From the cell containing the given text, extract its center point as [x, y] coordinate. 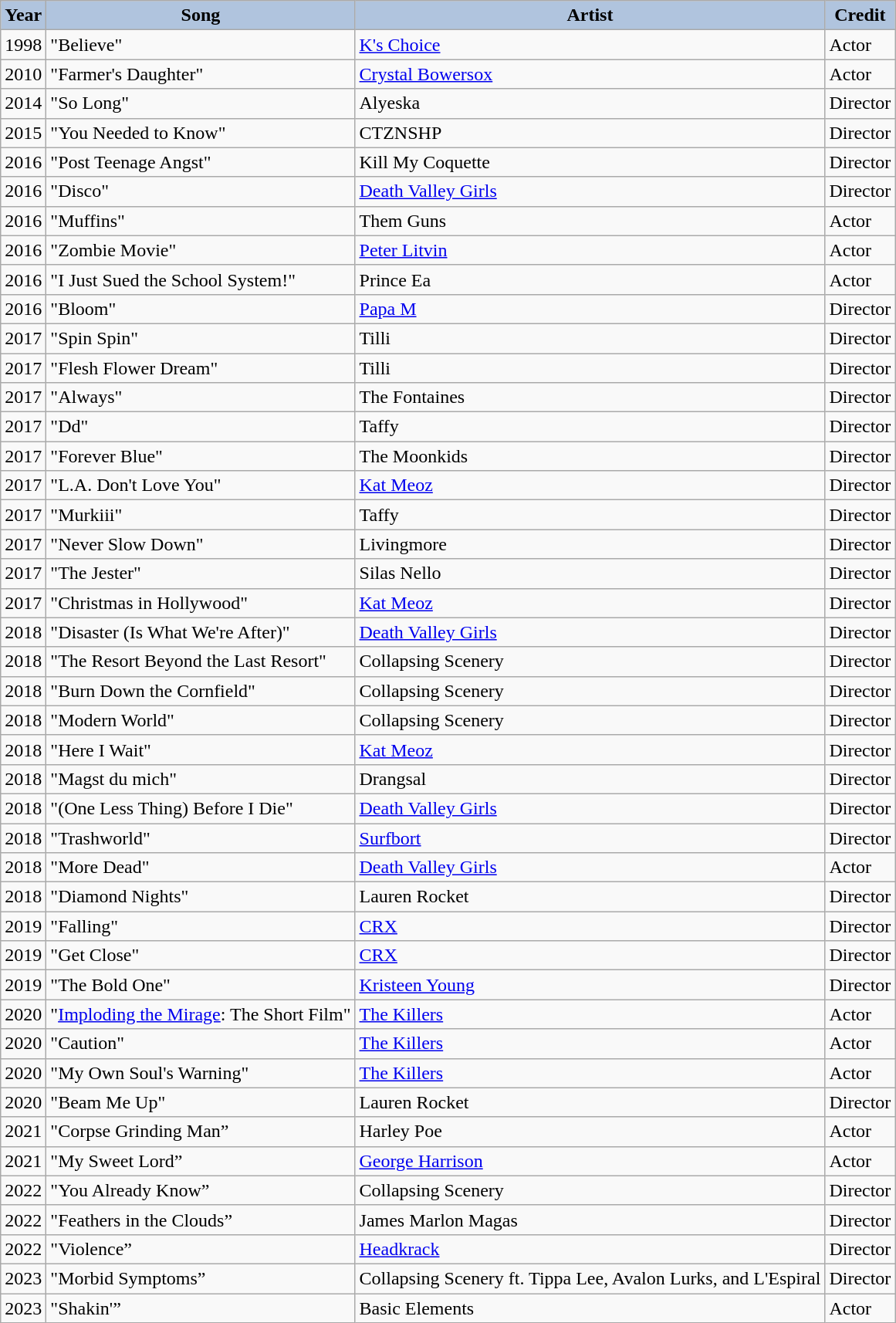
"Burn Down the Cornfield" [201, 691]
Year [23, 15]
Song [201, 15]
"Imploding the Mirage: The Short Film" [201, 1014]
"Post Teenage Angst" [201, 162]
Headkrack [590, 1249]
Credit [860, 15]
"Caution" [201, 1044]
"Muffins" [201, 221]
"Falling" [201, 926]
"Disco" [201, 191]
"The Jester" [201, 574]
Collapsing Scenery ft. Tippa Lee, Avalon Lurks, and L'Espiral [590, 1278]
"(One Less Thing) Before I Die" [201, 808]
"Morbid Symptoms” [201, 1278]
"Shakin'” [201, 1308]
"Corpse Grinding Man” [201, 1132]
2014 [23, 103]
The Moonkids [590, 456]
"Dd" [201, 427]
"My Sweet Lord” [201, 1161]
"Magst du mich" [201, 779]
"Flesh Flower Dream" [201, 368]
"Trashworld" [201, 837]
Surfbort [590, 837]
Livingmore [590, 544]
"Diamond Nights" [201, 897]
1998 [23, 45]
Papa M [590, 309]
"Never Slow Down" [201, 544]
CTZNSHP [590, 133]
Peter Litvin [590, 250]
"Forever Blue" [201, 456]
"Get Close" [201, 956]
Harley Poe [590, 1132]
"Modern World" [201, 720]
"Feathers in the Clouds” [201, 1220]
K's Choice [590, 45]
"Spin Spin" [201, 338]
2015 [23, 133]
"Here I Wait" [201, 749]
"You Needed to Know" [201, 133]
"Zombie Movie" [201, 250]
Artist [590, 15]
The Fontaines [590, 398]
"I Just Sued the School System!" [201, 279]
2010 [23, 74]
"Violence” [201, 1249]
"Bloom" [201, 309]
Basic Elements [590, 1308]
"The Resort Beyond the Last Resort" [201, 661]
Alyeska [590, 103]
"Always" [201, 398]
"L.A. Don't Love You" [201, 486]
"Beam Me Up" [201, 1102]
"You Already Know” [201, 1190]
"So Long" [201, 103]
Them Guns [590, 221]
"Farmer's Daughter" [201, 74]
George Harrison [590, 1161]
Drangsal [590, 779]
Silas Nello [590, 574]
"Christmas in Hollywood" [201, 603]
Crystal Bowersox [590, 74]
Prince Ea [590, 279]
"Murkiii" [201, 515]
"My Own Soul's Warning" [201, 1073]
"Believe" [201, 45]
"Disaster (Is What We're After)" [201, 632]
Kristeen Young [590, 985]
James Marlon Magas [590, 1220]
"The Bold One" [201, 985]
"More Dead" [201, 868]
Kill My Coquette [590, 162]
